Scan for the cell matching the given text and deliver its (x, y) coordinate at center. 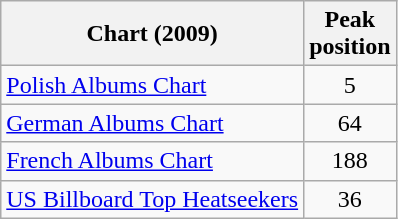
Polish Albums Chart (152, 85)
188 (350, 161)
64 (350, 123)
US Billboard Top Heatseekers (152, 199)
Peakposition (350, 34)
Chart (2009) (152, 34)
French Albums Chart (152, 161)
36 (350, 199)
5 (350, 85)
German Albums Chart (152, 123)
